Pinpoint the cell where the given text exists, returning its (x, y) midpoint coordinate. 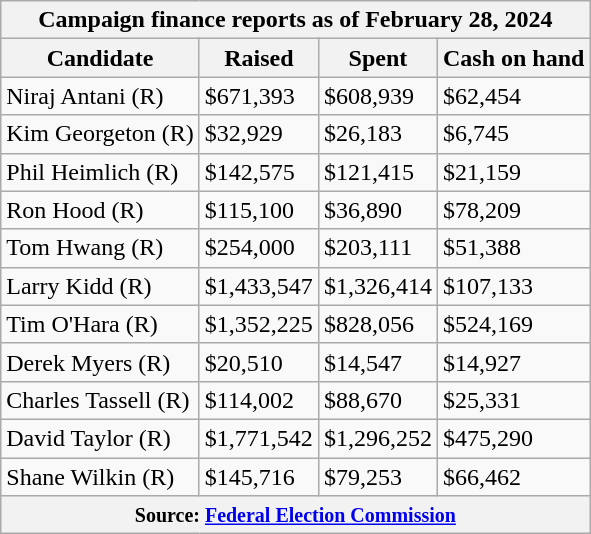
Larry Kidd (R) (100, 286)
$114,002 (258, 400)
$203,111 (378, 248)
$1,771,542 (258, 438)
$828,056 (378, 324)
Cash on hand (513, 58)
$79,253 (378, 477)
$26,183 (378, 134)
Spent (378, 58)
$107,133 (513, 286)
$32,929 (258, 134)
Phil Heimlich (R) (100, 172)
$254,000 (258, 248)
$475,290 (513, 438)
$524,169 (513, 324)
$145,716 (258, 477)
$1,296,252 (378, 438)
$78,209 (513, 210)
$121,415 (378, 172)
$1,433,547 (258, 286)
Source: Federal Election Commission (296, 515)
$14,547 (378, 362)
$142,575 (258, 172)
$21,159 (513, 172)
Kim Georgeton (R) (100, 134)
Derek Myers (R) (100, 362)
Campaign finance reports as of February 28, 2024 (296, 20)
$20,510 (258, 362)
David Taylor (R) (100, 438)
$1,352,225 (258, 324)
$14,927 (513, 362)
$88,670 (378, 400)
Ron Hood (R) (100, 210)
$6,745 (513, 134)
$36,890 (378, 210)
$66,462 (513, 477)
Raised (258, 58)
$115,100 (258, 210)
Charles Tassell (R) (100, 400)
Shane Wilkin (R) (100, 477)
Tom Hwang (R) (100, 248)
$671,393 (258, 96)
$1,326,414 (378, 286)
$62,454 (513, 96)
$608,939 (378, 96)
$51,388 (513, 248)
Candidate (100, 58)
Tim O'Hara (R) (100, 324)
$25,331 (513, 400)
Niraj Antani (R) (100, 96)
